Output the (X, Y) coordinate of the center of the cell containing the given text.  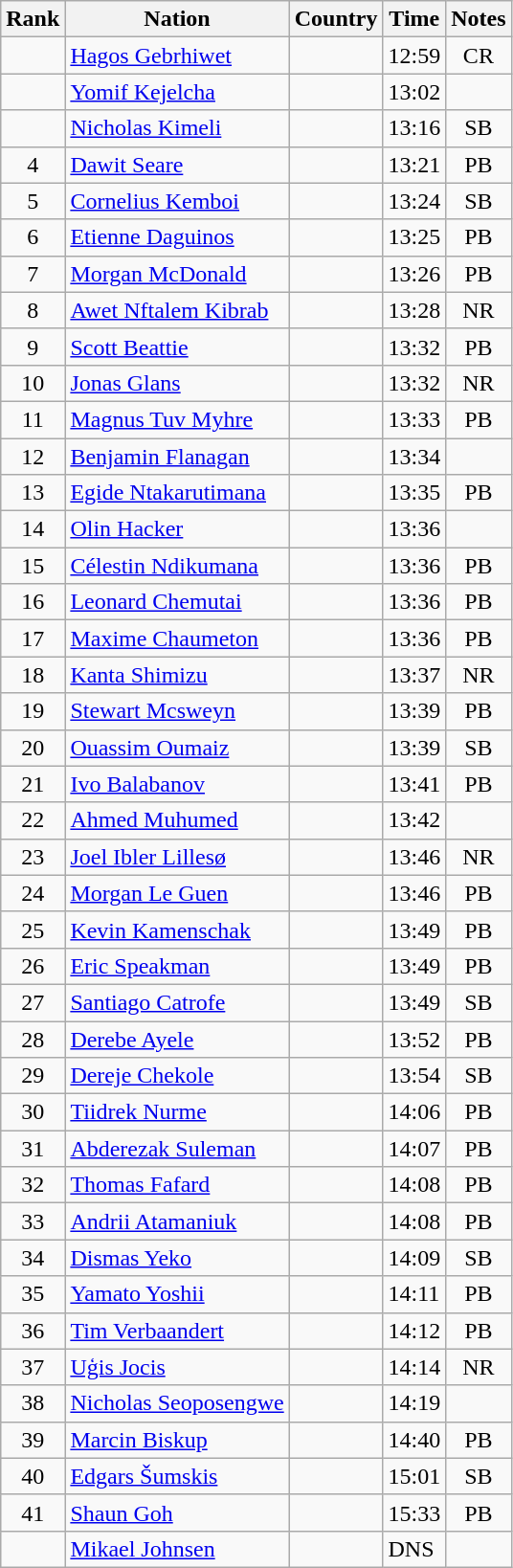
13:16 (414, 128)
Cornelius Kemboi (177, 201)
Thomas Fafard (177, 1185)
14:11 (414, 1294)
14:14 (414, 1367)
26 (33, 966)
13:28 (414, 310)
13:33 (414, 419)
23 (33, 857)
14 (33, 529)
13:25 (414, 237)
Andrii Atamaniuk (177, 1221)
27 (33, 1002)
10 (33, 383)
18 (33, 675)
Derebe Ayele (177, 1039)
Olin Hacker (177, 529)
Ahmed Muhumed (177, 820)
39 (33, 1440)
37 (33, 1367)
20 (33, 748)
Scott Beattie (177, 347)
41 (33, 1512)
14:12 (414, 1331)
12:59 (414, 56)
38 (33, 1403)
Tiidrek Nurme (177, 1112)
40 (33, 1476)
12 (33, 457)
13:37 (414, 675)
DNS (414, 1549)
Dawit Seare (177, 165)
Kevin Kamenschak (177, 930)
17 (33, 638)
Jonas Glans (177, 383)
Tim Verbaandert (177, 1331)
Stewart Mcsweyn (177, 711)
Etienne Daguinos (177, 237)
Marcin Biskup (177, 1440)
13:02 (414, 92)
Country (336, 19)
13:35 (414, 493)
33 (33, 1221)
Hagos Gebrhiwet (177, 56)
13:26 (414, 274)
8 (33, 310)
16 (33, 602)
Santiago Catrofe (177, 1002)
Kanta Shimizu (177, 675)
11 (33, 419)
Maxime Chaumeton (177, 638)
Dereje Chekole (177, 1076)
25 (33, 930)
31 (33, 1149)
Yamato Yoshii (177, 1294)
Eric Speakman (177, 966)
30 (33, 1112)
13:41 (414, 784)
13 (33, 493)
Uģis Jocis (177, 1367)
15:33 (414, 1512)
28 (33, 1039)
24 (33, 893)
Abderezak Suleman (177, 1149)
13:24 (414, 201)
19 (33, 711)
Benjamin Flanagan (177, 457)
14:09 (414, 1258)
14:19 (414, 1403)
13:54 (414, 1076)
Morgan Le Guen (177, 893)
Time (414, 19)
Egide Ntakarutimana (177, 493)
Leonard Chemutai (177, 602)
13:42 (414, 820)
Ouassim Oumaiz (177, 748)
Morgan McDonald (177, 274)
29 (33, 1076)
13:34 (414, 457)
13:21 (414, 165)
Mikael Johnsen (177, 1549)
Joel Ibler Lillesø (177, 857)
Magnus Tuv Myhre (177, 419)
14:06 (414, 1112)
Shaun Goh (177, 1512)
15 (33, 566)
Dismas Yeko (177, 1258)
Célestin Ndikumana (177, 566)
Awet Nftalem Kibrab (177, 310)
Notes (479, 19)
13:52 (414, 1039)
14:07 (414, 1149)
Nicholas Seoposengwe (177, 1403)
Edgars Šumskis (177, 1476)
Yomif Kejelcha (177, 92)
7 (33, 274)
CR (479, 56)
6 (33, 237)
21 (33, 784)
9 (33, 347)
32 (33, 1185)
15:01 (414, 1476)
14:40 (414, 1440)
4 (33, 165)
36 (33, 1331)
Nation (177, 19)
Nicholas Kimeli (177, 128)
34 (33, 1258)
35 (33, 1294)
Rank (33, 19)
Ivo Balabanov (177, 784)
22 (33, 820)
5 (33, 201)
